For the text-containing cell, return its midpoint in (X, Y) coordinate format. 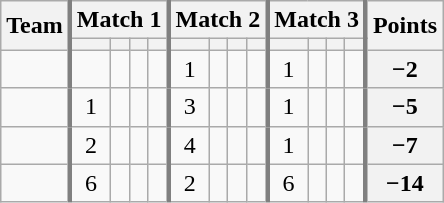
Match 3 (316, 20)
−14 (404, 183)
4 (188, 145)
Match 1 (120, 20)
−7 (404, 145)
3 (188, 107)
Points (404, 26)
Match 2 (218, 20)
Team (36, 26)
−2 (404, 69)
−5 (404, 107)
